Determine the [x, y] coordinate at the center of the cell enclosing the given text.  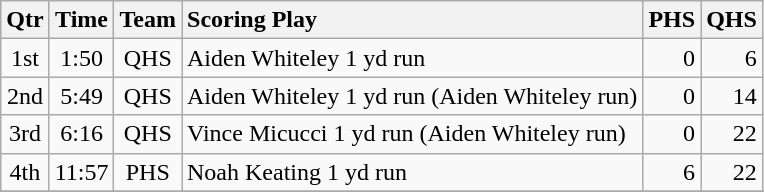
Time [82, 20]
5:49 [82, 96]
Noah Keating 1 yd run [412, 172]
Aiden Whiteley 1 yd run (Aiden Whiteley run) [412, 96]
Vince Micucci 1 yd run (Aiden Whiteley run) [412, 134]
Qtr [25, 20]
1st [25, 58]
14 [732, 96]
11:57 [82, 172]
3rd [25, 134]
Aiden Whiteley 1 yd run [412, 58]
Scoring Play [412, 20]
6:16 [82, 134]
2nd [25, 96]
4th [25, 172]
1:50 [82, 58]
Team [148, 20]
